Locate the cell with the specified text and output its [x, y] center coordinate. 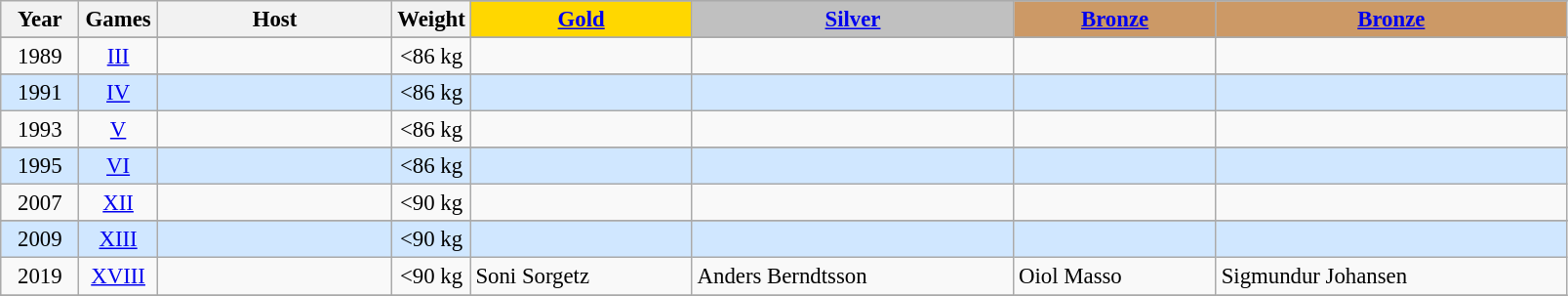
XVIII [118, 276]
1995 [40, 166]
1989 [40, 57]
III [118, 57]
Host [275, 20]
Soni Sorgetz [582, 276]
XII [118, 203]
2019 [40, 276]
VI [118, 166]
1991 [40, 93]
Anders Berndtsson [853, 276]
V [118, 130]
Gold [582, 20]
Silver [853, 20]
Year [40, 20]
XIII [118, 239]
2009 [40, 239]
Sigmundur Johansen [1391, 276]
Weight [431, 20]
Games [118, 20]
Oiol Masso [1115, 276]
2007 [40, 203]
1993 [40, 130]
IV [118, 93]
